Identify which cell holds the provided text, then report its [X, Y] central coordinate. 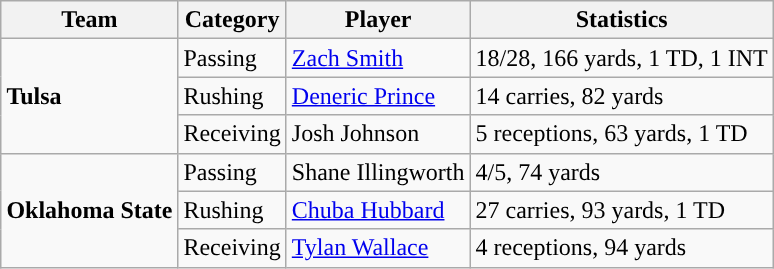
Category [232, 20]
18/28, 166 yards, 1 TD, 1 INT [622, 58]
4/5, 74 yards [622, 172]
Tylan Wallace [378, 248]
Zach Smith [378, 58]
14 carries, 82 yards [622, 96]
27 carries, 93 yards, 1 TD [622, 210]
Statistics [622, 20]
4 receptions, 94 yards [622, 248]
5 receptions, 63 yards, 1 TD [622, 134]
Tulsa [90, 96]
Oklahoma State [90, 210]
Deneric Prince [378, 96]
Chuba Hubbard [378, 210]
Josh Johnson [378, 134]
Team [90, 20]
Player [378, 20]
Shane Illingworth [378, 172]
